From the cell containing the given text, extract its center point as [X, Y] coordinate. 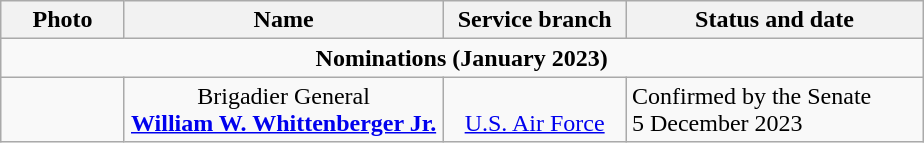
Service branch [535, 20]
U.S. Air Force [535, 110]
Status and date [774, 20]
Brigadier GeneralWilliam W. Whittenberger Jr. [284, 110]
Photo [63, 20]
Confirmed by the Senate5 December 2023 [774, 110]
Name [284, 20]
Nominations (January 2023) [462, 58]
